Provide the [x, y] coordinate of the cell's center where the given text is located.  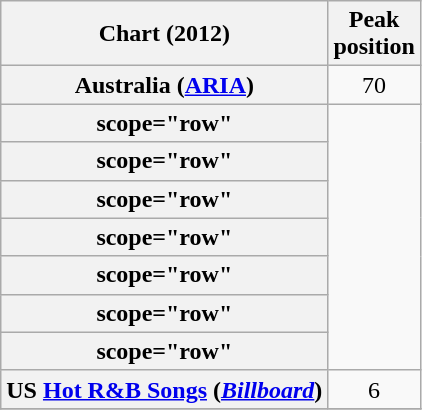
Australia (ARIA) [164, 85]
Peakposition [374, 34]
70 [374, 85]
6 [374, 389]
Chart (2012) [164, 34]
US Hot R&B Songs (Billboard) [164, 389]
